Determine the (x, y) coordinate at the center of the cell enclosing the given text.  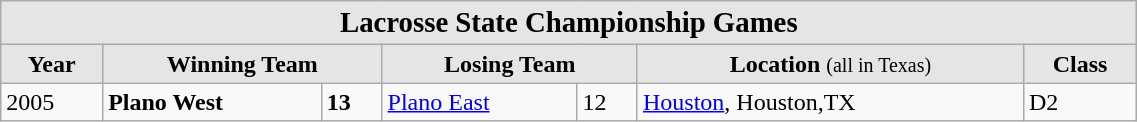
13 (352, 102)
Plano East (480, 102)
D2 (1080, 102)
Losing Team (510, 64)
Location (all in Texas) (830, 64)
Plano West (212, 102)
Year (52, 64)
2005 (52, 102)
Houston, Houston,TX (830, 102)
Winning Team (242, 64)
Lacrosse State Championship Games (569, 23)
Class (1080, 64)
12 (607, 102)
